Detect which cell encompasses the target text, then output its [X, Y] center coordinate. 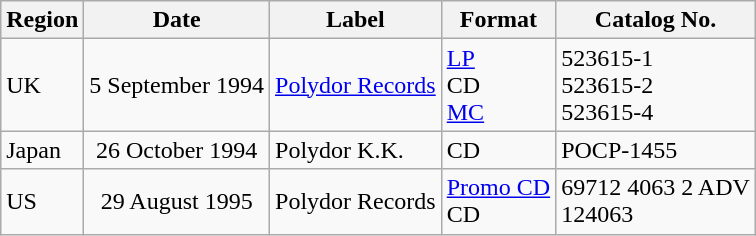
69712 4063 2 ADV124063 [656, 202]
26 October 1994 [177, 150]
Date [177, 20]
Japan [42, 150]
29 August 1995 [177, 202]
UK [42, 85]
US [42, 202]
CD [498, 150]
POCP-1455 [656, 150]
5 September 1994 [177, 85]
Region [42, 20]
Promo CDCD [498, 202]
523615-1523615-2523615-4 [656, 85]
Catalog No. [656, 20]
LPCDMC [498, 85]
Polydor K.K. [356, 150]
Label [356, 20]
Format [498, 20]
